Find where the given text appears and provide that cell's center as [X, Y] coordinate. 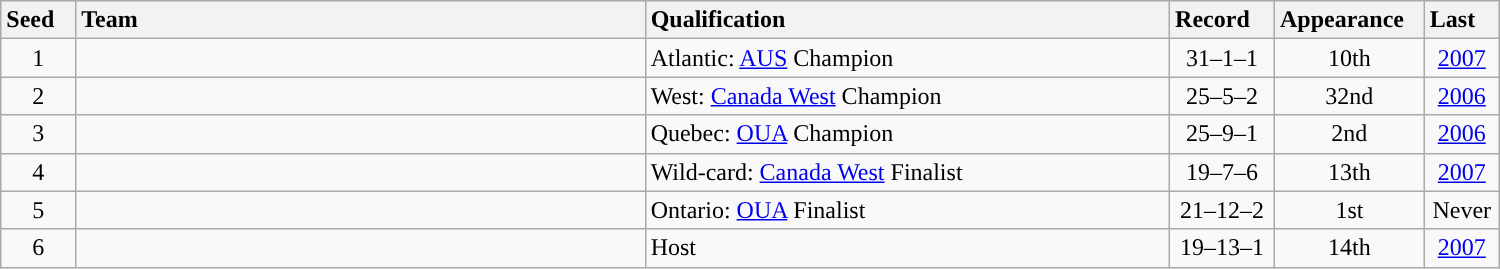
3 [38, 134]
Team [360, 20]
Wild-card: Canada West Finalist [907, 172]
14th [1349, 248]
13th [1349, 172]
Record [1222, 20]
Atlantic: AUS Champion [907, 58]
25–9–1 [1222, 134]
31–1–1 [1222, 58]
5 [38, 210]
Ontario: OUA Finalist [907, 210]
Seed [38, 20]
6 [38, 248]
1st [1349, 210]
1 [38, 58]
Host [907, 248]
32nd [1349, 96]
2 [38, 96]
4 [38, 172]
West: Canada West Champion [907, 96]
Last [1462, 20]
10th [1349, 58]
Never [1462, 210]
Qualification [907, 20]
19–7–6 [1222, 172]
21–12–2 [1222, 210]
Appearance [1349, 20]
2nd [1349, 134]
25–5–2 [1222, 96]
Quebec: OUA Champion [907, 134]
19–13–1 [1222, 248]
